Identify which cell holds the provided text, then report its [X, Y] central coordinate. 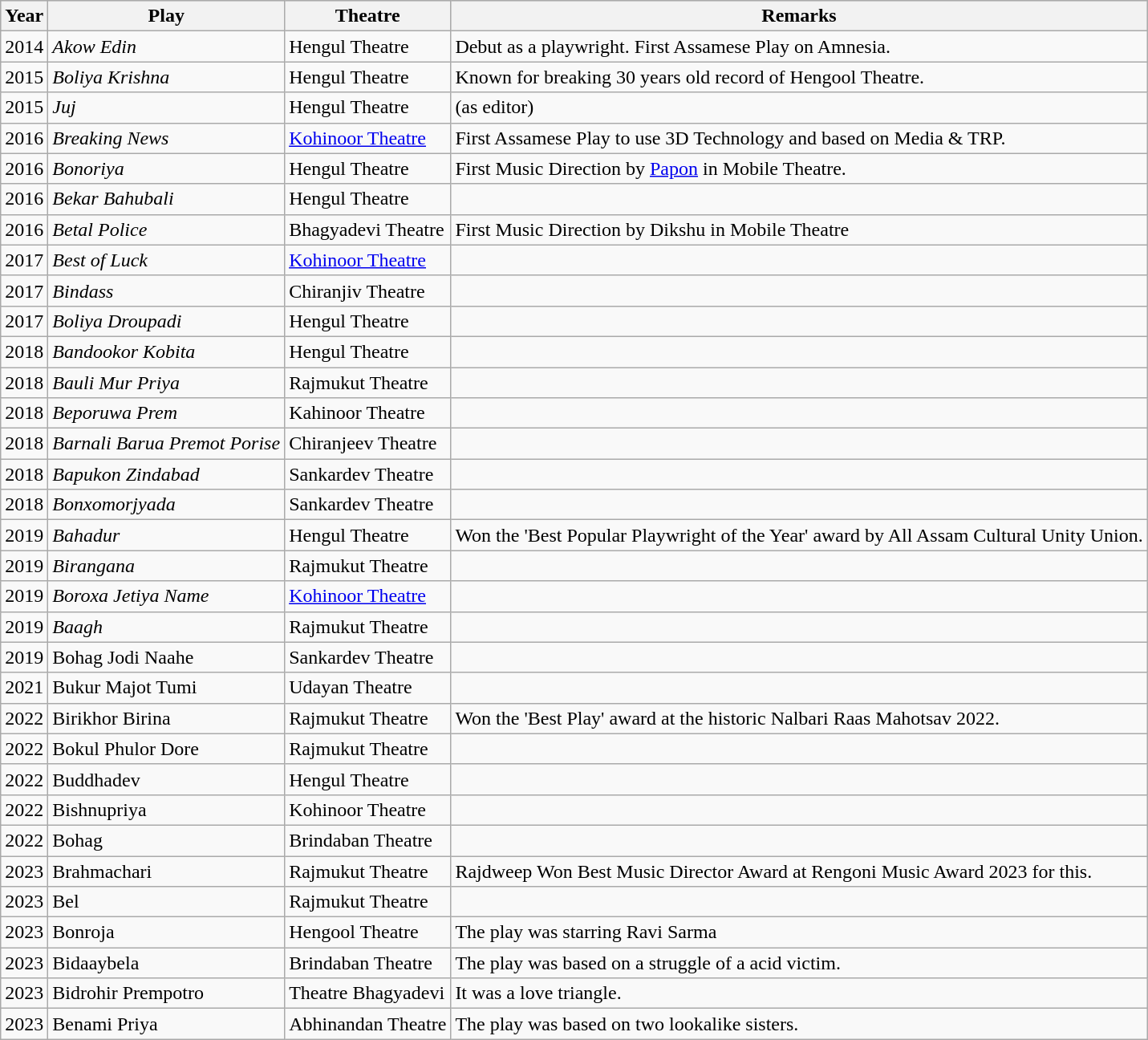
Benami Priya [167, 1024]
Bonroja [167, 932]
The play was starring Ravi Sarma [799, 932]
Won the 'Best Play' award at the historic Nalbari Raas Mahotsav 2022. [799, 718]
Birikhor Birina [167, 718]
Bohag [167, 840]
First Music Direction by Dikshu in Mobile Theatre [799, 230]
Buddhadev [167, 779]
Akow Edin [167, 47]
Bidaaybela [167, 963]
Abhinandan Theatre [367, 1024]
Rajdweep Won Best Music Director Award at Rengoni Music Award 2023 for this. [799, 871]
Bohag Jodi Naahe [167, 657]
Bel [167, 902]
Play [167, 16]
Bhagyadevi Theatre [367, 230]
Bekar Bahubali [167, 199]
First Music Direction by Papon in Mobile Theatre. [799, 169]
Theatre [367, 16]
Bishnupriya [167, 810]
Bandookor Kobita [167, 351]
Bahadur [167, 535]
2014 [24, 47]
Bindass [167, 290]
Boliya Droupadi [167, 321]
Theatre Bhagyadevi [367, 993]
Debut as a playwright. First Assamese Play on Amnesia. [799, 47]
First Assamese Play to use 3D Technology and based on Media & TRP. [799, 138]
Bonxomorjyada [167, 505]
Beporuwa Prem [167, 413]
Bukur Majot Tumi [167, 688]
Best of Luck [167, 260]
Won the 'Best Popular Playwright of the Year' award by All Assam Cultural Unity Union. [799, 535]
Barnali Barua Premot Porise [167, 444]
The play was based on a struggle of a acid victim. [799, 963]
2021 [24, 688]
Remarks [799, 16]
Hengool Theatre [367, 932]
Juj [167, 108]
It was a love triangle. [799, 993]
Chiranjeev Theatre [367, 444]
Bauli Mur Priya [167, 383]
Kahinoor Theatre [367, 413]
Boliya Krishna [167, 77]
Baagh [167, 627]
The play was based on two lookalike sisters. [799, 1024]
Breaking News [167, 138]
Betal Police [167, 230]
Brahmachari [167, 871]
Bonoriya [167, 169]
Bapukon Zindabad [167, 474]
(as editor) [799, 108]
Year [24, 16]
Chiranjiv Theatre [367, 290]
Known for breaking 30 years old record of Hengool Theatre. [799, 77]
Bidrohir Prempotro [167, 993]
Bokul Phulor Dore [167, 749]
Udayan Theatre [367, 688]
Birangana [167, 566]
Boroxa Jetiya Name [167, 596]
